Return the [X, Y] coordinate for the center point of the cell that contains the specified text.  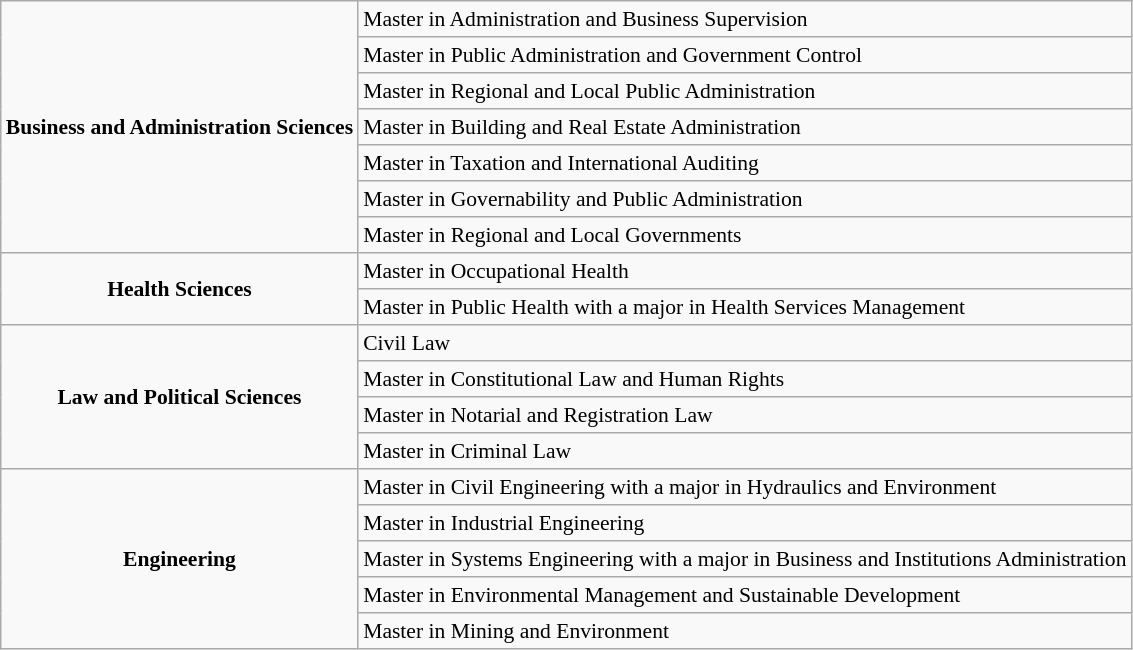
Business and Administration Sciences [180, 127]
Master in Taxation and International Auditing [744, 163]
Master in Regional and Local Public Administration [744, 91]
Engineering [180, 559]
Master in Industrial Engineering [744, 523]
Master in Public Health with a major in Health Services Management [744, 307]
Master in Criminal Law [744, 451]
Health Sciences [180, 289]
Master in Governability and Public Administration [744, 199]
Master in Systems Engineering with a major in Business and Institutions Administration [744, 559]
Master in Constitutional Law and Human Rights [744, 379]
Law and Political Sciences [180, 397]
Master in Notarial and Registration Law [744, 415]
Master in Civil Engineering with a major in Hydraulics and Environment [744, 487]
Master in Environmental Management and Sustainable Development [744, 596]
Master in Occupational Health [744, 271]
Master in Building and Real Estate Administration [744, 127]
Civil Law [744, 343]
Master in Administration and Business Supervision [744, 19]
Master in Regional and Local Governments [744, 235]
Master in Mining and Environment [744, 632]
Master in Public Administration and Government Control [744, 55]
